Provide the [X, Y] coordinate of the cell's center where the given text is located.  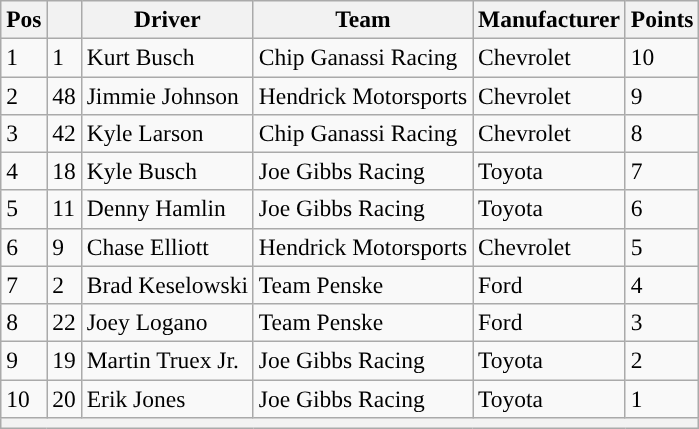
Points [662, 19]
42 [64, 133]
Martin Truex Jr. [167, 360]
18 [64, 171]
Kyle Busch [167, 171]
Pos [24, 19]
Manufacturer [550, 19]
19 [64, 360]
Brad Keselowski [167, 285]
Denny Hamlin [167, 209]
22 [64, 322]
Kurt Busch [167, 57]
48 [64, 95]
Erik Jones [167, 398]
Chase Elliott [167, 247]
Kyle Larson [167, 133]
Driver [167, 19]
Jimmie Johnson [167, 95]
Joey Logano [167, 322]
11 [64, 209]
Team [362, 19]
20 [64, 398]
